Find where the given text appears and provide that cell's center as (x, y) coordinate. 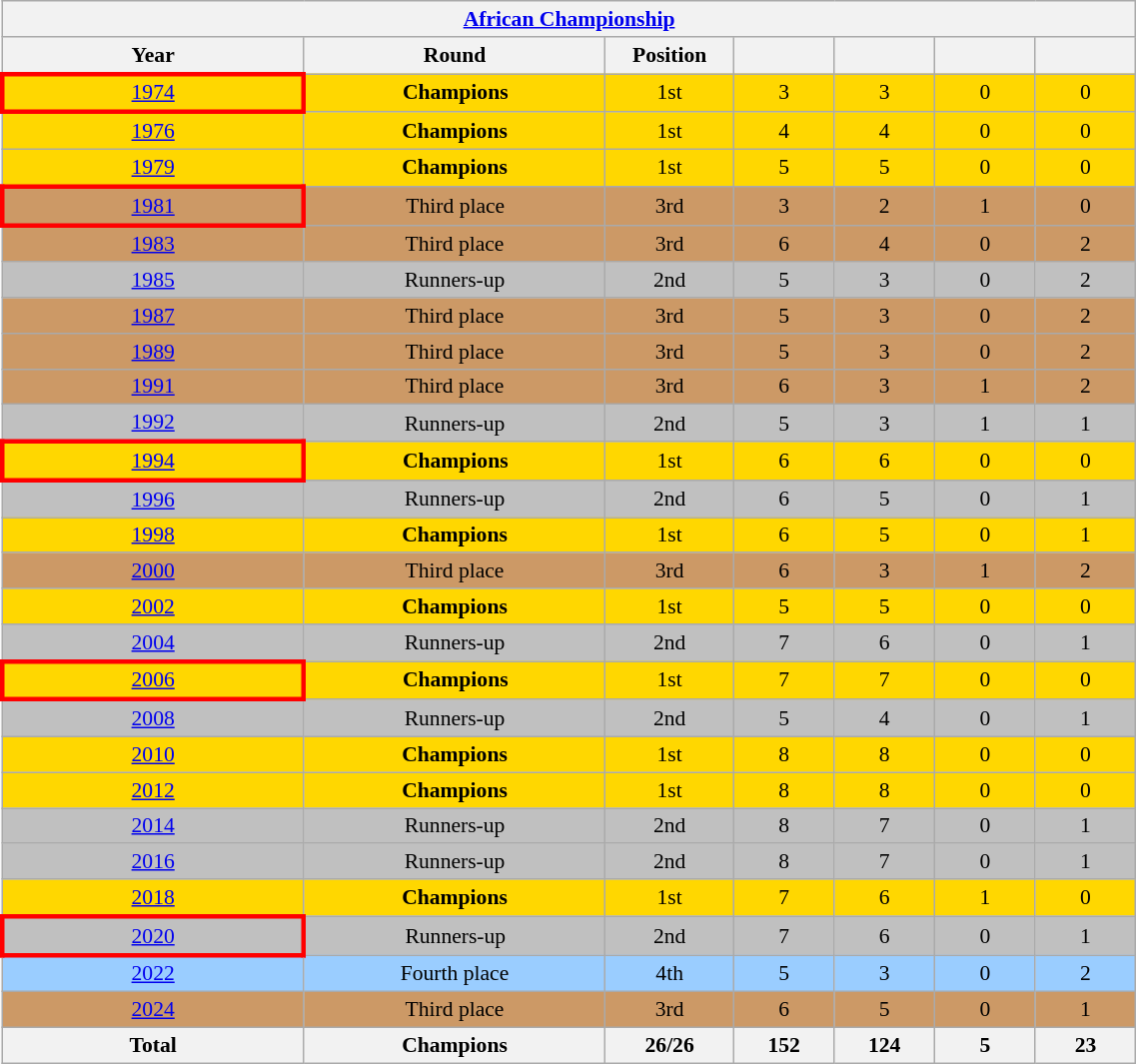
1983 (153, 244)
2018 (153, 897)
Position (669, 56)
1998 (153, 535)
1991 (153, 387)
2006 (153, 681)
1987 (153, 316)
1994 (153, 462)
2000 (153, 571)
Round (455, 56)
2016 (153, 862)
1981 (153, 206)
152 (783, 1046)
African Championship (569, 19)
1989 (153, 352)
4th (669, 973)
2020 (153, 935)
2004 (153, 643)
124 (885, 1046)
2002 (153, 606)
2012 (153, 790)
2008 (153, 719)
1992 (153, 424)
2014 (153, 826)
1979 (153, 168)
1974 (153, 94)
Total (153, 1046)
Fourth place (455, 973)
1976 (153, 132)
2022 (153, 973)
26/26 (669, 1046)
Year (153, 56)
1985 (153, 281)
1996 (153, 500)
2010 (153, 755)
23 (1085, 1046)
2024 (153, 1010)
